Extract the [X, Y] coordinate from the center of the cell holding the provided text.  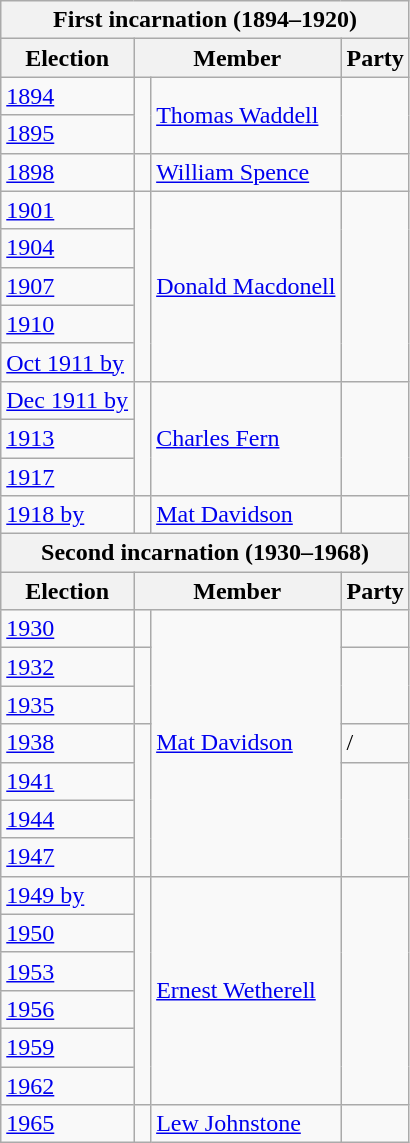
Second incarnation (1930–1968) [206, 553]
1917 [68, 477]
/ [375, 743]
Lew Johnstone [246, 1124]
1913 [68, 438]
1901 [68, 210]
1941 [68, 781]
1894 [68, 96]
William Spence [246, 172]
1956 [68, 1009]
Oct 1911 by [68, 362]
1947 [68, 857]
Dec 1911 by [68, 400]
Ernest Wetherell [246, 990]
1944 [68, 819]
Donald Macdonell [246, 286]
1907 [68, 286]
1932 [68, 667]
1962 [68, 1085]
1910 [68, 324]
1930 [68, 629]
1895 [68, 134]
Thomas Waddell [246, 115]
Charles Fern [246, 438]
1965 [68, 1124]
1959 [68, 1047]
1953 [68, 971]
1904 [68, 248]
First incarnation (1894–1920) [206, 20]
1938 [68, 743]
1918 by [68, 515]
1935 [68, 705]
1898 [68, 172]
1950 [68, 933]
1949 by [68, 895]
